Determine the (X, Y) coordinate at the center of the cell enclosing the given text.  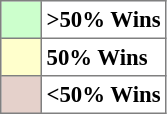
50% Wins (104, 57)
<50% Wins (104, 95)
>50% Wins (104, 20)
